Provide the [X, Y] coordinate of the cell's center where the given text is located.  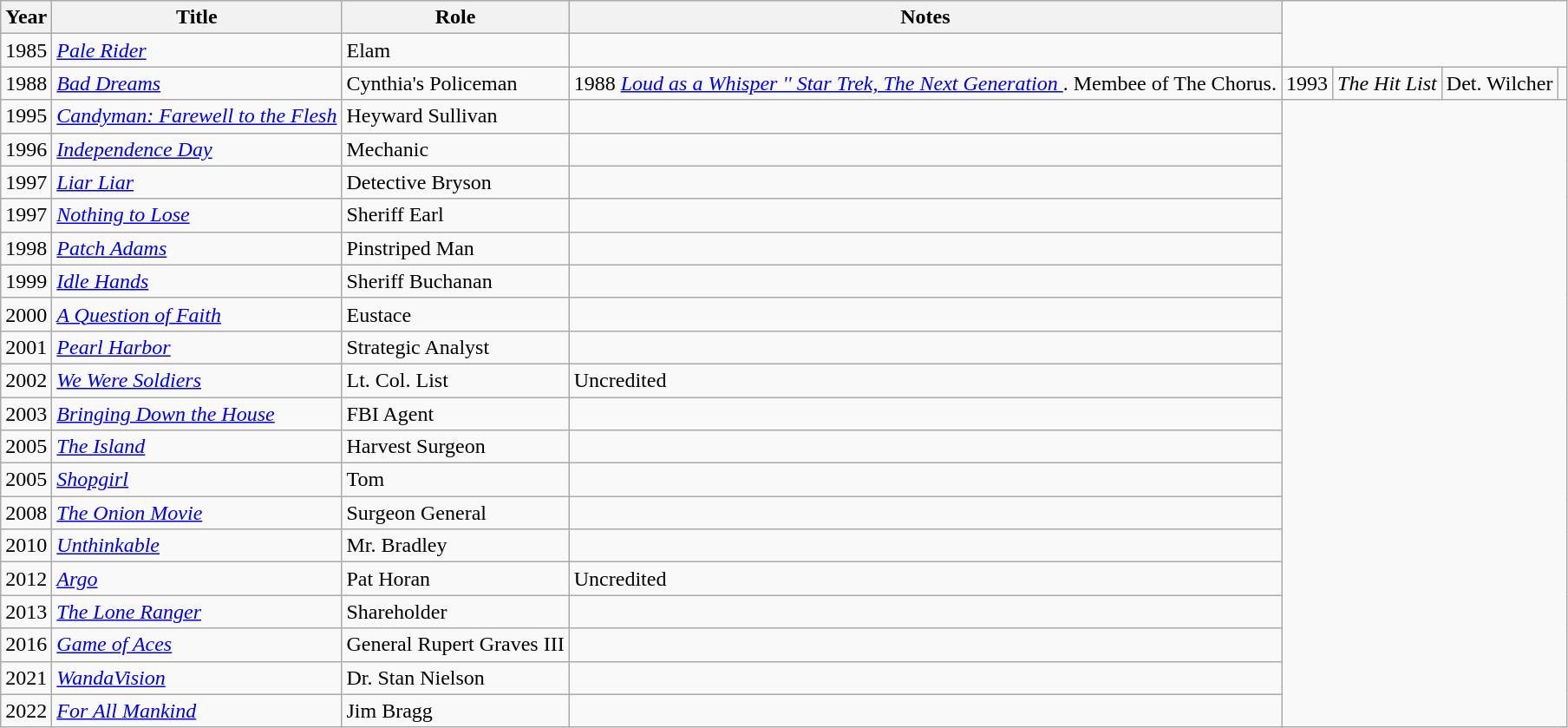
Pale Rider [197, 50]
1999 [26, 281]
Patch Adams [197, 248]
Sheriff Earl [455, 215]
Pat Horan [455, 579]
Mr. Bradley [455, 546]
The Hit List [1388, 83]
Bad Dreams [197, 83]
Surgeon General [455, 513]
Unthinkable [197, 546]
Pearl Harbor [197, 347]
WandaVision [197, 678]
A Question of Faith [197, 314]
Year [26, 17]
Liar Liar [197, 182]
2022 [26, 711]
1988 Loud as a Whisper '' Star Trek, The Next Generation . Membee of The Chorus. [924, 83]
2001 [26, 347]
Det. Wilcher [1499, 83]
General Rupert Graves III [455, 645]
2012 [26, 579]
Lt. Col. List [455, 380]
1996 [26, 149]
2013 [26, 612]
Game of Aces [197, 645]
The Onion Movie [197, 513]
Argo [197, 579]
Idle Hands [197, 281]
Detective Bryson [455, 182]
Heyward Sullivan [455, 116]
Bringing Down the House [197, 414]
Harvest Surgeon [455, 447]
2003 [26, 414]
2021 [26, 678]
2008 [26, 513]
For All Mankind [197, 711]
We Were Soldiers [197, 380]
Mechanic [455, 149]
Title [197, 17]
The Island [197, 447]
Sheriff Buchanan [455, 281]
Independence Day [197, 149]
FBI Agent [455, 414]
2016 [26, 645]
Tom [455, 480]
Candyman: Farewell to the Flesh [197, 116]
Shareholder [455, 612]
Pinstriped Man [455, 248]
Shopgirl [197, 480]
1985 [26, 50]
Strategic Analyst [455, 347]
Dr. Stan Nielson [455, 678]
1995 [26, 116]
1998 [26, 248]
The Lone Ranger [197, 612]
2002 [26, 380]
1988 [26, 83]
Notes [924, 17]
1993 [1308, 83]
Role [455, 17]
Cynthia's Policeman [455, 83]
Eustace [455, 314]
Elam [455, 50]
Nothing to Lose [197, 215]
Jim Bragg [455, 711]
2010 [26, 546]
2000 [26, 314]
